Return [X, Y] of the center of cell containing provided text 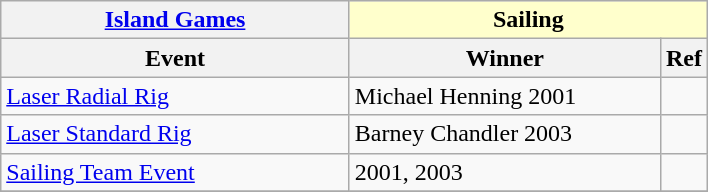
Sailing [528, 20]
Laser Standard Rig [176, 134]
Laser Radial Rig [176, 96]
Winner [504, 58]
2001, 2003 [504, 172]
Ref [684, 58]
Michael Henning 2001 [504, 96]
Event [176, 58]
Island Games [176, 20]
Barney Chandler 2003 [504, 134]
Sailing Team Event [176, 172]
